Capture the cell that displays the provided text and extract its (X, Y) central coordinate. 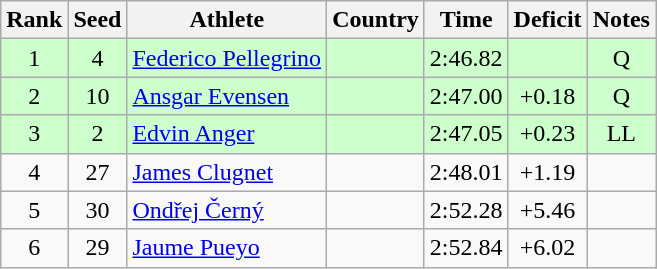
James Clugnet (227, 172)
2:47.00 (466, 96)
Country (376, 20)
+6.02 (548, 248)
LL (621, 134)
2:46.82 (466, 58)
10 (98, 96)
+5.46 (548, 210)
Federico Pellegrino (227, 58)
+0.18 (548, 96)
Deficit (548, 20)
2:52.28 (466, 210)
5 (34, 210)
Rank (34, 20)
2:48.01 (466, 172)
Jaume Pueyo (227, 248)
27 (98, 172)
Time (466, 20)
Athlete (227, 20)
30 (98, 210)
1 (34, 58)
2:52.84 (466, 248)
Ansgar Evensen (227, 96)
Ondřej Černý (227, 210)
6 (34, 248)
29 (98, 248)
3 (34, 134)
Seed (98, 20)
Edvin Anger (227, 134)
+0.23 (548, 134)
2:47.05 (466, 134)
Notes (621, 20)
+1.19 (548, 172)
